Pinpoint the cell where the given text exists, returning its (X, Y) midpoint coordinate. 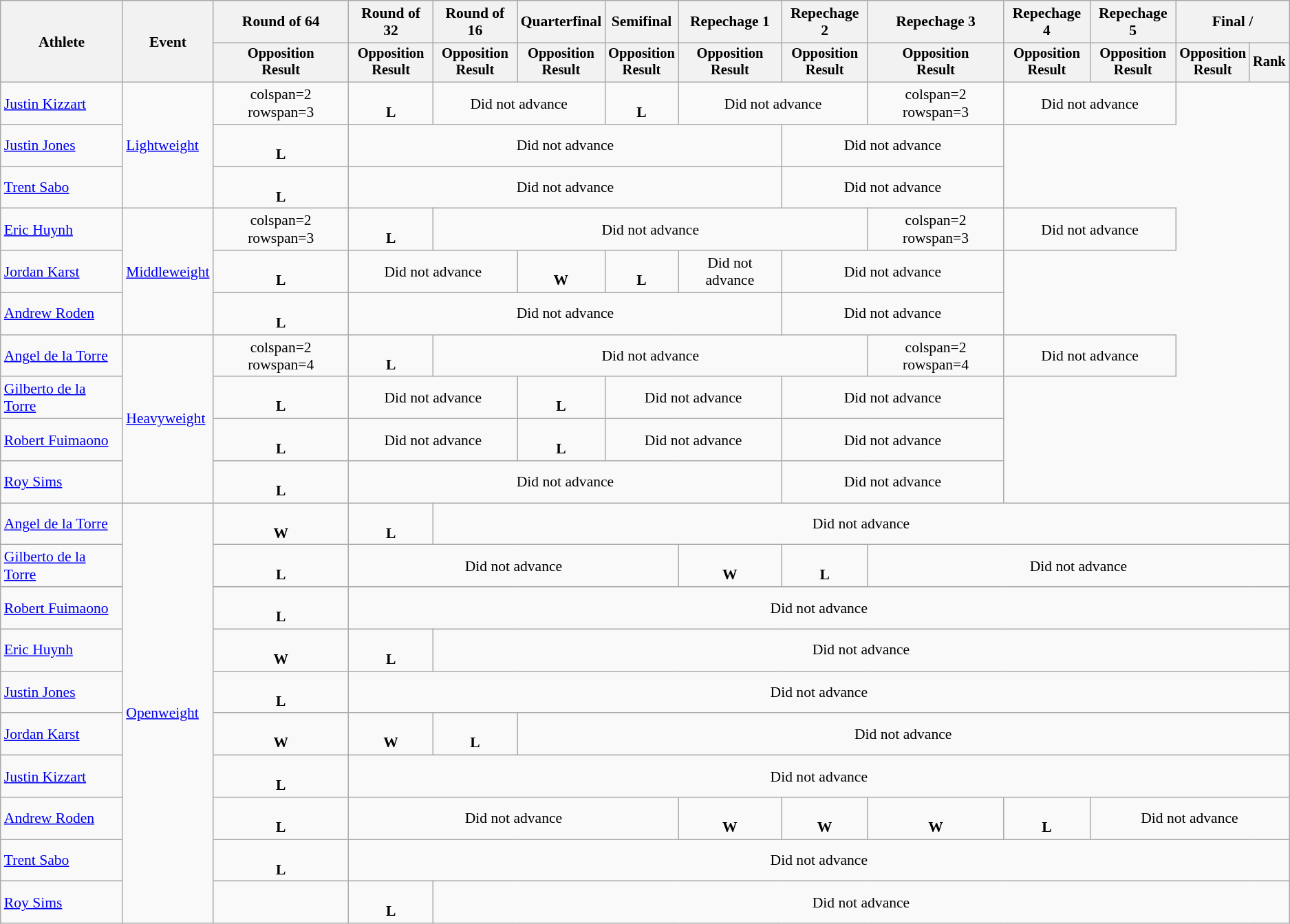
Repechage 1 (730, 22)
Athlete (62, 41)
Middleweight (168, 271)
Repechage 4 (1047, 22)
Repechage 2 (824, 22)
Heavyweight (168, 419)
Repechage 5 (1132, 22)
Round of 16 (475, 22)
Lightweight (168, 146)
Final / (1232, 22)
Rank (1269, 63)
Semifinal (641, 22)
Round of 32 (391, 22)
Round of 64 (281, 22)
Event (168, 41)
Openweight (168, 713)
Repechage 3 (936, 22)
Quarterfinal (561, 22)
